Determine the (X, Y) coordinate at the center of the cell enclosing the given text.  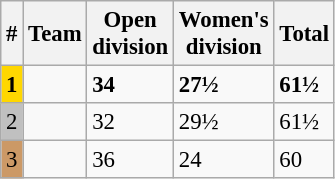
24 (224, 160)
36 (130, 160)
2 (12, 122)
27½ (224, 85)
34 (130, 85)
# (12, 34)
1 (12, 85)
Total (304, 34)
29½ (224, 122)
60 (304, 160)
32 (130, 122)
Team (55, 34)
3 (12, 160)
Opendivision (130, 34)
Women'sdivision (224, 34)
